Search for the cell housing the specified text and yield its [x, y] center coordinate. 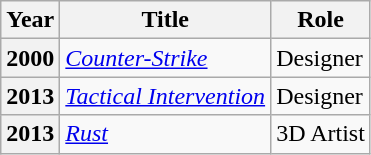
3D Artist [321, 134]
2000 [30, 58]
Counter-Strike [166, 58]
Tactical Intervention [166, 96]
Title [166, 20]
Role [321, 20]
Rust [166, 134]
Year [30, 20]
